From the cell containing the given text, extract its center point as (x, y) coordinate. 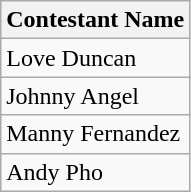
Johnny Angel (96, 96)
Manny Fernandez (96, 134)
Love Duncan (96, 58)
Contestant Name (96, 20)
Andy Pho (96, 172)
